For the text-containing cell, return its midpoint in (x, y) coordinate format. 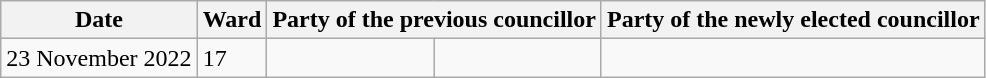
Date (99, 20)
Ward (232, 20)
Party of the newly elected councillor (793, 20)
23 November 2022 (99, 58)
17 (232, 58)
Party of the previous councillor (434, 20)
